Detect which cell encompasses the target text, then output its [X, Y] center coordinate. 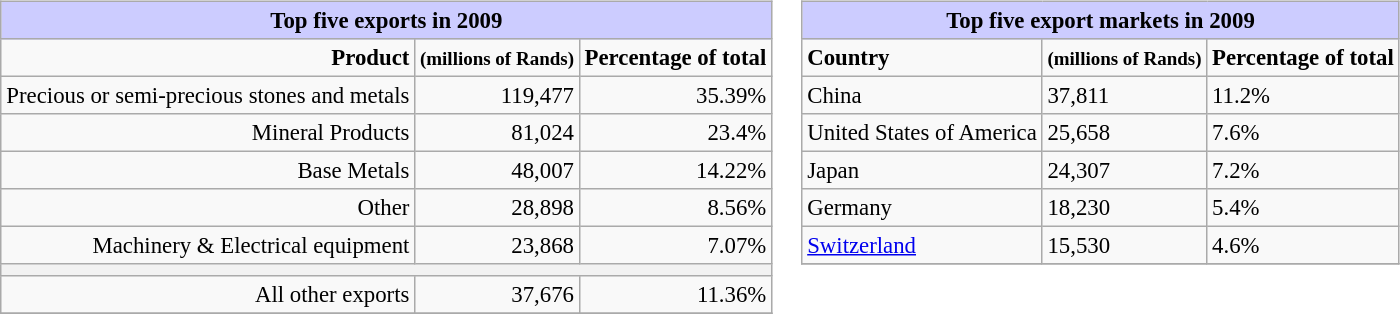
Germany [922, 208]
Top five exports in 2009 [386, 20]
All other exports [208, 294]
Precious or semi-precious stones and metals [208, 95]
7.6% [1303, 133]
5.4% [1303, 208]
Machinery & Electrical equipment [208, 246]
Top five export markets in 2009 [1100, 20]
Japan [922, 171]
11.36% [675, 294]
7.07% [675, 246]
Country [922, 58]
15,530 [1124, 246]
4.6% [1303, 246]
48,007 [498, 171]
37,676 [498, 294]
18,230 [1124, 208]
25,658 [1124, 133]
7.2% [1303, 171]
11.2% [1303, 95]
8.56% [675, 208]
United States of America [922, 133]
23,868 [498, 246]
China [922, 95]
24,307 [1124, 171]
35.39% [675, 95]
Base Metals [208, 171]
23.4% [675, 133]
Other [208, 208]
Switzerland [922, 246]
14.22% [675, 171]
119,477 [498, 95]
28,898 [498, 208]
37,811 [1124, 95]
Product [208, 58]
Mineral Products [208, 133]
81,024 [498, 133]
